Determine the [x, y] coordinate at the center of the cell enclosing the given text.  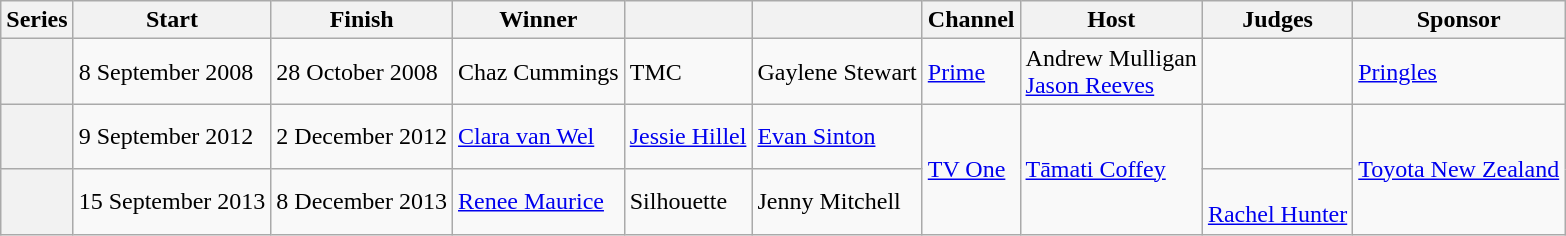
Sponsor [1459, 20]
Winner [538, 20]
Host [1111, 20]
Channel [971, 20]
Chaz Cummings [538, 72]
Gaylene Stewart [837, 72]
Prime [971, 72]
9 September 2012 [172, 136]
Tāmati Coffey [1111, 169]
Silhouette [688, 202]
28 October 2008 [362, 72]
2 December 2012 [362, 136]
TV One [971, 169]
Jenny Mitchell [837, 202]
Start [172, 20]
Evan Sinton [837, 136]
Toyota New Zealand [1459, 169]
Clara van Wel [538, 136]
Andrew MulliganJason Reeves [1111, 72]
TMC [688, 72]
Rachel Hunter [1277, 202]
8 December 2013 [362, 202]
8 September 2008 [172, 72]
Pringles [1459, 72]
15 September 2013 [172, 202]
Finish [362, 20]
Renee Maurice [538, 202]
Jessie Hillel [688, 136]
Series [37, 20]
Judges [1277, 20]
